Provide the (x, y) coordinate of the cell's center where the given text is located.  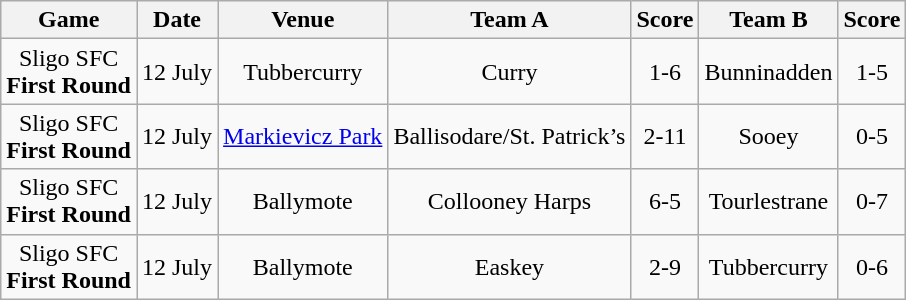
0-6 (872, 266)
6-5 (665, 202)
2-11 (665, 136)
Sooey (768, 136)
0-5 (872, 136)
Curry (510, 72)
Bunninadden (768, 72)
1-5 (872, 72)
0-7 (872, 202)
Collooney Harps (510, 202)
1-6 (665, 72)
Team B (768, 20)
Venue (303, 20)
Tourlestrane (768, 202)
Ballisodare/St. Patrick’s (510, 136)
Team A (510, 20)
2-9 (665, 266)
Markievicz Park (303, 136)
Game (69, 20)
Easkey (510, 266)
Date (176, 20)
